Find where the given text appears and provide that cell's center as [X, Y] coordinate. 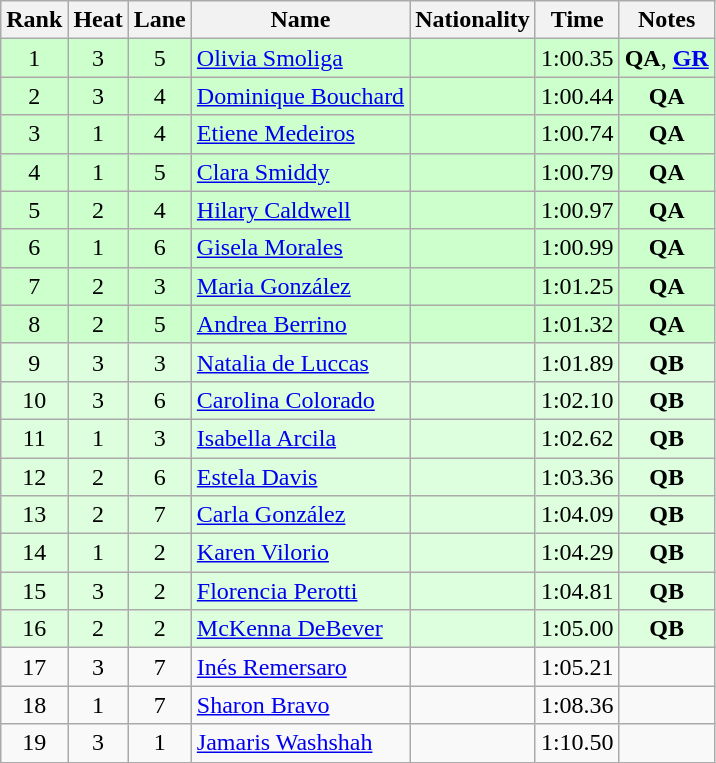
Andrea Berrino [300, 324]
14 [34, 553]
1:05.21 [577, 667]
1:05.00 [577, 629]
Rank [34, 20]
Heat [98, 20]
1:01.89 [577, 362]
Gisela Morales [300, 248]
18 [34, 705]
Olivia Smoliga [300, 58]
Dominique Bouchard [300, 96]
Notes [666, 20]
17 [34, 667]
10 [34, 400]
16 [34, 629]
Lane [160, 20]
Nationality [473, 20]
1:00.35 [577, 58]
15 [34, 591]
Estela Davis [300, 477]
Hilary Caldwell [300, 210]
Carla González [300, 515]
1:10.50 [577, 743]
13 [34, 515]
Isabella Arcila [300, 438]
1:00.99 [577, 248]
1:03.36 [577, 477]
19 [34, 743]
1:02.62 [577, 438]
1:04.29 [577, 553]
1:00.79 [577, 172]
QA, GR [666, 58]
Etiene Medeiros [300, 134]
Carolina Colorado [300, 400]
Time [577, 20]
Inés Remersaro [300, 667]
1:00.97 [577, 210]
1:08.36 [577, 705]
8 [34, 324]
Clara Smiddy [300, 172]
Florencia Perotti [300, 591]
1:01.25 [577, 286]
1:04.81 [577, 591]
Karen Vilorio [300, 553]
1:00.44 [577, 96]
11 [34, 438]
1:04.09 [577, 515]
McKenna DeBever [300, 629]
Natalia de Luccas [300, 362]
12 [34, 477]
1:02.10 [577, 400]
1:00.74 [577, 134]
Name [300, 20]
1:01.32 [577, 324]
9 [34, 362]
Jamaris Washshah [300, 743]
Maria González [300, 286]
Sharon Bravo [300, 705]
